Identify which cell holds the provided text, then report its (X, Y) central coordinate. 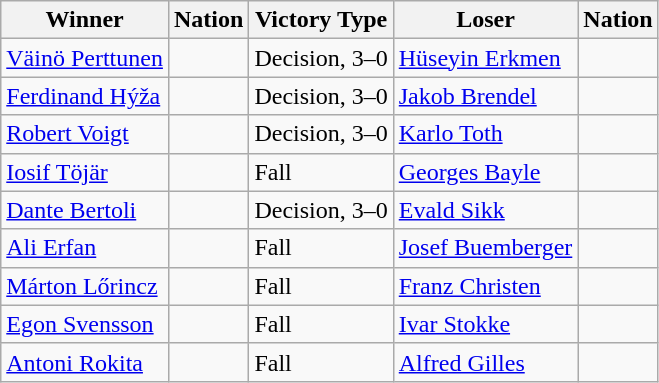
Iosif Töjär (85, 172)
Ivar Stokke (486, 324)
Winner (85, 20)
Georges Bayle (486, 172)
Jakob Brendel (486, 96)
Franz Christen (486, 286)
Loser (486, 20)
Karlo Toth (486, 134)
Victory Type (321, 20)
Egon Svensson (85, 324)
Alfred Gilles (486, 362)
Hüseyin Erkmen (486, 58)
Márton Lőrincz (85, 286)
Väinö Perttunen (85, 58)
Ali Erfan (85, 248)
Evald Sikk (486, 210)
Josef Buemberger (486, 248)
Antoni Rokita (85, 362)
Ferdinand Hýža (85, 96)
Robert Voigt (85, 134)
Dante Bertoli (85, 210)
